Find where the given text appears and provide that cell's center as [x, y] coordinate. 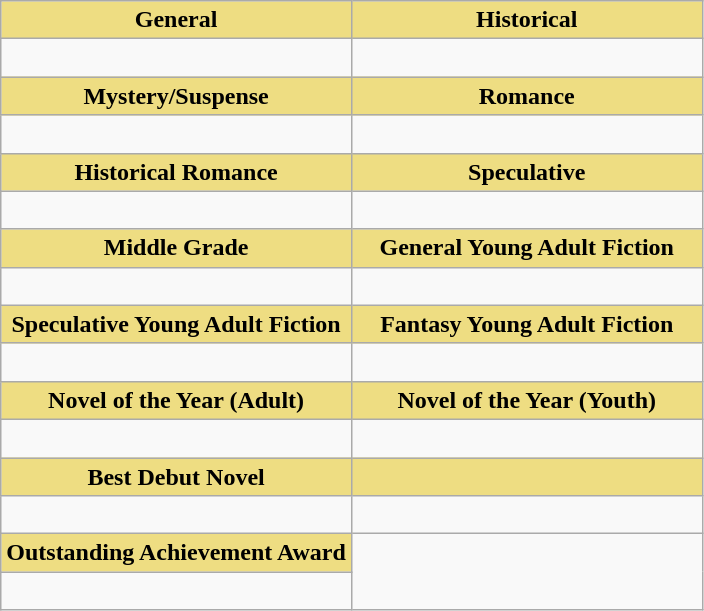
Outstanding Achievement Award [176, 553]
Fantasy Young Adult Fiction [526, 324]
Middle Grade [176, 248]
Historical [526, 20]
General [176, 20]
Speculative Young Adult Fiction [176, 324]
General Young Adult Fiction [526, 248]
Mystery/Suspense [176, 96]
Romance [526, 96]
Speculative [526, 172]
Novel of the Year (Youth) [526, 400]
Historical Romance [176, 172]
Best Debut Novel [176, 477]
Novel of the Year (Adult) [176, 400]
